Find where the given text appears and provide that cell's center as (x, y) coordinate. 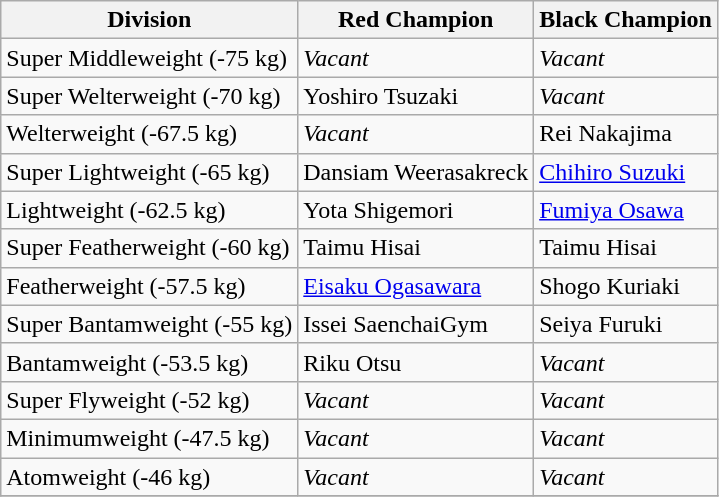
Lightweight (-62.5 kg) (150, 210)
Division (150, 20)
Rei Nakajima (626, 134)
Minimumweight (-47.5 kg) (150, 438)
Issei SaenchaiGym (416, 324)
Yoshiro Tsuzaki (416, 96)
Shogo Kuriaki (626, 286)
Eisaku Ogasawara (416, 286)
Super Flyweight (-52 kg) (150, 400)
Featherweight (-57.5 kg) (150, 286)
Black Champion (626, 20)
Red Champion (416, 20)
Super Lightweight (-65 kg) (150, 172)
Riku Otsu (416, 362)
Seiya Furuki (626, 324)
Atomweight (-46 kg) (150, 477)
Fumiya Osawa (626, 210)
Super Middleweight (-75 kg) (150, 58)
Super Welterweight (-70 kg) (150, 96)
Bantamweight (-53.5 kg) (150, 362)
Super Bantamweight (-55 kg) (150, 324)
Welterweight (-67.5 kg) (150, 134)
Chihiro Suzuki (626, 172)
Yota Shigemori (416, 210)
Dansiam Weerasakreck (416, 172)
Super Featherweight (-60 kg) (150, 248)
